For the text-containing cell, return its midpoint in [x, y] coordinate format. 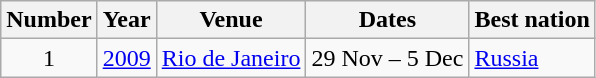
Year [126, 20]
Russia [532, 58]
2009 [126, 58]
Dates [388, 20]
Number [49, 20]
29 Nov – 5 Dec [388, 58]
Venue [231, 20]
Best nation [532, 20]
Rio de Janeiro [231, 58]
1 [49, 58]
